Detect which cell encompasses the target text, then output its (x, y) center coordinate. 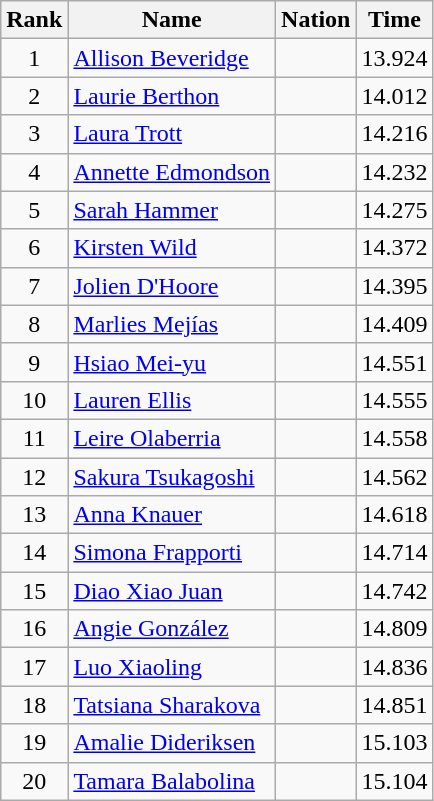
Leire Olaberria (172, 438)
14.714 (394, 553)
14.555 (394, 400)
14.232 (394, 172)
13.924 (394, 58)
Laurie Berthon (172, 96)
3 (34, 134)
Luo Xiaoling (172, 667)
14.551 (394, 362)
8 (34, 324)
Hsiao Mei-yu (172, 362)
Name (172, 20)
20 (34, 781)
Allison Beveridge (172, 58)
Marlies Mejías (172, 324)
Nation (316, 20)
Sarah Hammer (172, 210)
Annette Edmondson (172, 172)
Angie González (172, 629)
14.275 (394, 210)
4 (34, 172)
14.395 (394, 286)
18 (34, 705)
Anna Knauer (172, 515)
Sakura Tsukagoshi (172, 477)
Laura Trott (172, 134)
14.409 (394, 324)
12 (34, 477)
14.558 (394, 438)
15 (34, 591)
6 (34, 248)
15.104 (394, 781)
2 (34, 96)
7 (34, 286)
Kirsten Wild (172, 248)
Simona Frapporti (172, 553)
15.103 (394, 743)
Tatsiana Sharakova (172, 705)
14 (34, 553)
Lauren Ellis (172, 400)
14.836 (394, 667)
Time (394, 20)
Amalie Dideriksen (172, 743)
17 (34, 667)
14.562 (394, 477)
14.618 (394, 515)
14.851 (394, 705)
14.012 (394, 96)
14.742 (394, 591)
16 (34, 629)
1 (34, 58)
13 (34, 515)
11 (34, 438)
Rank (34, 20)
14.809 (394, 629)
14.216 (394, 134)
5 (34, 210)
14.372 (394, 248)
Tamara Balabolina (172, 781)
Jolien D'Hoore (172, 286)
19 (34, 743)
Diao Xiao Juan (172, 591)
9 (34, 362)
10 (34, 400)
